Find where the given text appears and provide that cell's center as [x, y] coordinate. 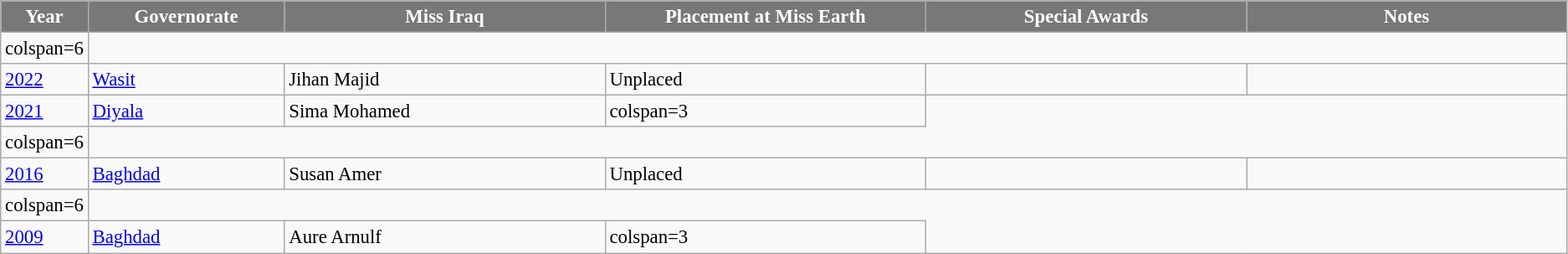
2016 [44, 174]
Jihan Majid [445, 80]
Miss Iraq [445, 17]
Sima Mohamed [445, 111]
2009 [44, 237]
2021 [44, 111]
Year [44, 17]
Placement at Miss Earth [765, 17]
Governorate [186, 17]
Diyala [186, 111]
Special Awards [1086, 17]
Aure Arnulf [445, 237]
Wasit [186, 80]
2022 [44, 80]
Susan Amer [445, 174]
Notes [1407, 17]
